Return (x, y) of the center of cell containing provided text 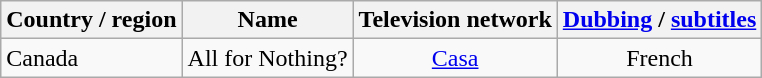
Casa (455, 58)
All for Nothing? (268, 58)
Canada (92, 58)
Name (268, 20)
Television network (455, 20)
Country / region (92, 20)
Dubbing / subtitles (659, 20)
French (659, 58)
